Scan for the cell matching the given text and deliver its [x, y] coordinate at center. 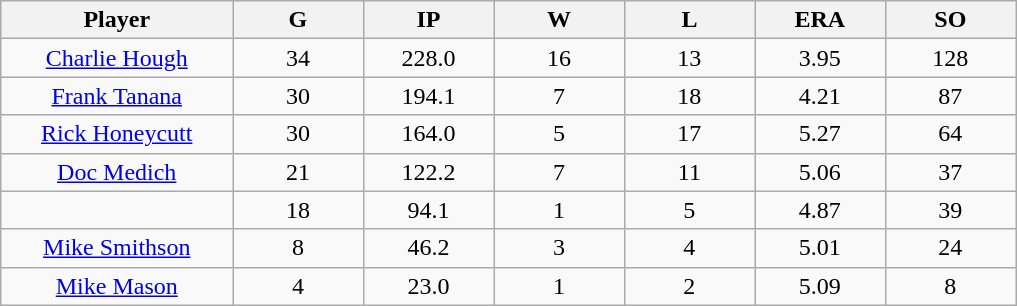
2 [689, 286]
122.2 [428, 172]
G [298, 20]
87 [950, 96]
ERA [820, 20]
228.0 [428, 58]
Rick Honeycutt [117, 134]
5.01 [820, 248]
39 [950, 210]
164.0 [428, 134]
Charlie Hough [117, 58]
21 [298, 172]
5.06 [820, 172]
94.1 [428, 210]
4.21 [820, 96]
17 [689, 134]
3.95 [820, 58]
34 [298, 58]
16 [559, 58]
64 [950, 134]
Player [117, 20]
Doc Medich [117, 172]
194.1 [428, 96]
IP [428, 20]
5.09 [820, 286]
4.87 [820, 210]
Mike Smithson [117, 248]
5.27 [820, 134]
37 [950, 172]
128 [950, 58]
3 [559, 248]
46.2 [428, 248]
23.0 [428, 286]
W [559, 20]
SO [950, 20]
24 [950, 248]
L [689, 20]
Mike Mason [117, 286]
13 [689, 58]
Frank Tanana [117, 96]
11 [689, 172]
